Return (X, Y) of the center of cell containing provided text 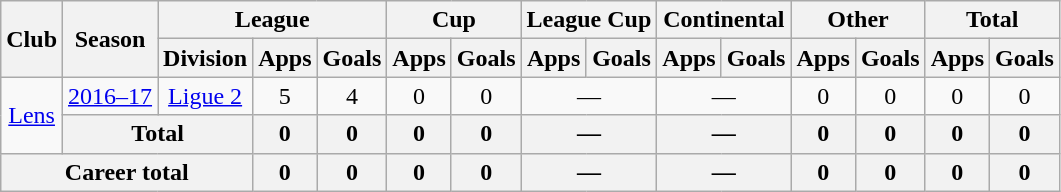
Cup (454, 20)
Division (206, 58)
Other (858, 20)
5 (285, 96)
League (272, 20)
Ligue 2 (206, 96)
2016–17 (110, 96)
Club (32, 39)
4 (352, 96)
Career total (127, 172)
Season (110, 39)
League Cup (589, 20)
Continental (724, 20)
Lens (32, 115)
